Capture the cell that displays the provided text and extract its [X, Y] central coordinate. 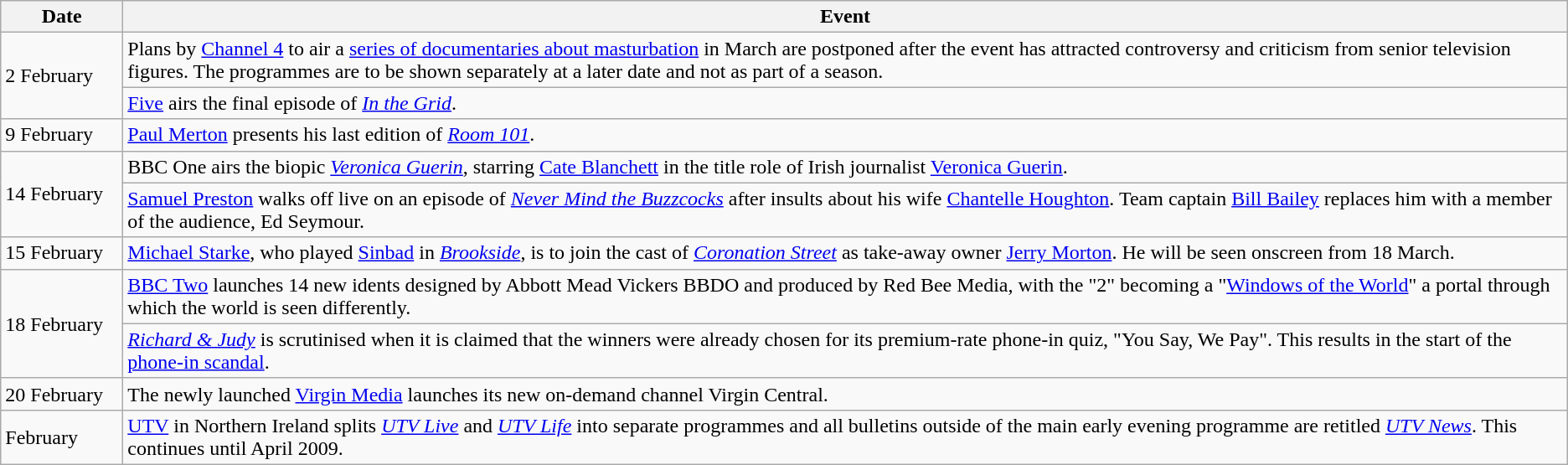
Paul Merton presents his last edition of Room 101. [845, 135]
Event [845, 17]
Date [62, 17]
Five airs the final episode of In the Grid. [845, 103]
15 February [62, 253]
2 February [62, 75]
20 February [62, 394]
BBC One airs the biopic Veronica Guerin, starring Cate Blanchett in the title role of Irish journalist Veronica Guerin. [845, 167]
14 February [62, 194]
The newly launched Virgin Media launches its new on-demand channel Virgin Central. [845, 394]
18 February [62, 323]
9 February [62, 135]
February [62, 437]
